For the text-containing cell, return its midpoint in (X, Y) coordinate format. 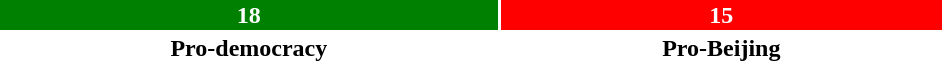
18 (249, 15)
15 (722, 15)
